Provide the (X, Y) coordinate of the cell's center where the given text is located.  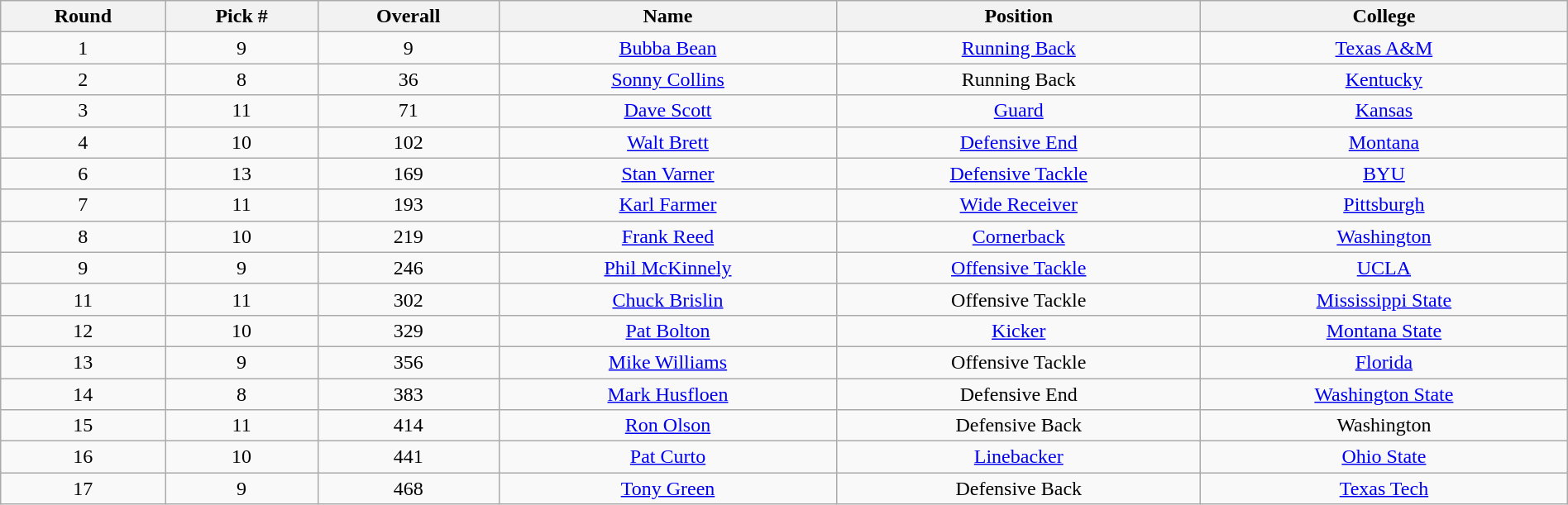
3 (83, 111)
Round (83, 17)
Florida (1384, 362)
Montana State (1384, 331)
102 (409, 142)
71 (409, 111)
Pat Curto (668, 457)
12 (83, 331)
1 (83, 48)
383 (409, 394)
Ron Olson (668, 426)
17 (83, 488)
UCLA (1384, 268)
15 (83, 426)
Linebacker (1019, 457)
Pittsburgh (1384, 205)
7 (83, 205)
Guard (1019, 111)
441 (409, 457)
Frank Reed (668, 236)
356 (409, 362)
Karl Farmer (668, 205)
Kicker (1019, 331)
Ohio State (1384, 457)
Sonny Collins (668, 79)
Chuck Brislin (668, 299)
2 (83, 79)
Wide Receiver (1019, 205)
Dave Scott (668, 111)
6 (83, 174)
Defensive Tackle (1019, 174)
Texas A&M (1384, 48)
329 (409, 331)
Bubba Bean (668, 48)
16 (83, 457)
Cornerback (1019, 236)
Pat Bolton (668, 331)
BYU (1384, 174)
Washington State (1384, 394)
Kansas (1384, 111)
468 (409, 488)
Phil McKinnely (668, 268)
302 (409, 299)
Texas Tech (1384, 488)
College (1384, 17)
Overall (409, 17)
Walt Brett (668, 142)
Mike Williams (668, 362)
Tony Green (668, 488)
Name (668, 17)
Stan Varner (668, 174)
Mark Husfloen (668, 394)
Pick # (241, 17)
169 (409, 174)
14 (83, 394)
193 (409, 205)
4 (83, 142)
414 (409, 426)
36 (409, 79)
Montana (1384, 142)
219 (409, 236)
246 (409, 268)
Kentucky (1384, 79)
Mississippi State (1384, 299)
Position (1019, 17)
